For the text-containing cell, return its midpoint in (X, Y) coordinate format. 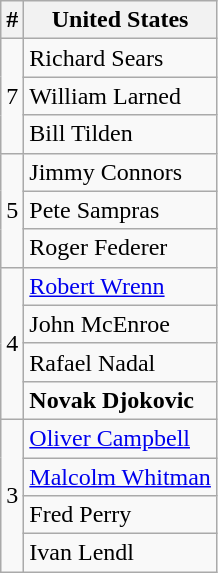
Ivan Lendl (120, 553)
Richard Sears (120, 58)
United States (120, 20)
Pete Sampras (120, 210)
Malcolm Whitman (120, 477)
Roger Federer (120, 248)
7 (12, 96)
5 (12, 210)
Bill Tilden (120, 134)
4 (12, 343)
3 (12, 495)
Jimmy Connors (120, 172)
Rafael Nadal (120, 362)
John McEnroe (120, 324)
William Larned (120, 96)
# (12, 20)
Oliver Campbell (120, 438)
Novak Djokovic (120, 400)
Fred Perry (120, 515)
Robert Wrenn (120, 286)
